For the text-containing cell, return its midpoint in (x, y) coordinate format. 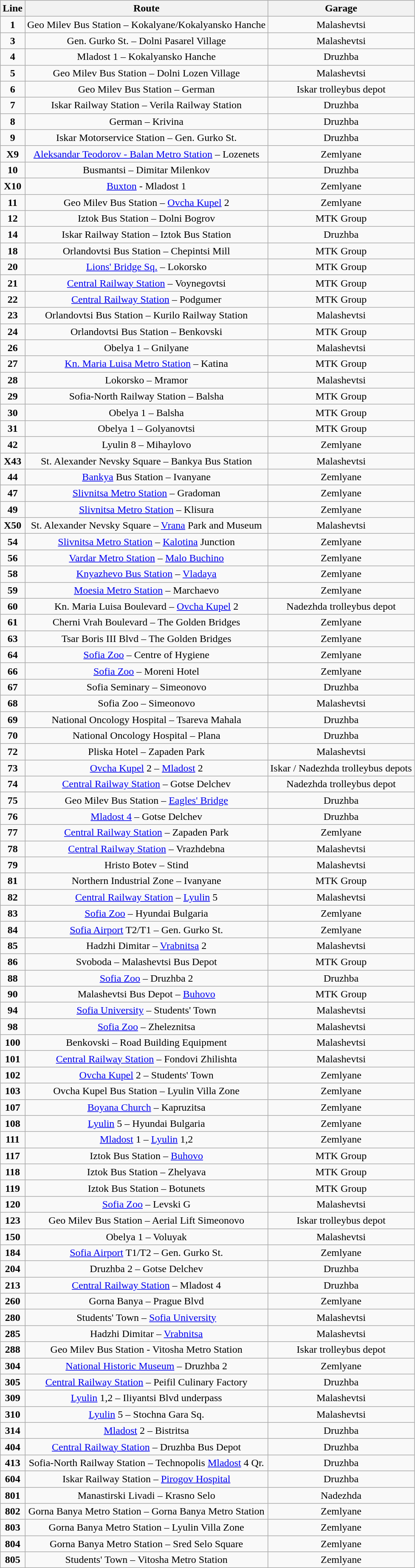
801 (13, 1495)
German – Krivina (146, 121)
56 (13, 558)
Iztok Bus Station – Botunets (146, 1188)
61 (13, 622)
27 (13, 364)
70 (13, 736)
Obelya 1 – Voluyak (146, 1237)
101 (13, 1059)
Gorna Banya Metro Station – Sred Selo Square (146, 1544)
Lions' Bridge Sq. – Lokorsko (146, 267)
118 (13, 1172)
120 (13, 1204)
Sofia-North Railway Station – Technopolis Mladost 4 Qr. (146, 1463)
Hadzhi Dimitar – Vrabnitsa 2 (146, 946)
309 (13, 1398)
Lyulin 1,2 – Iliyantsi Blvd underpass (146, 1398)
7 (13, 105)
47 (13, 493)
6 (13, 89)
100 (13, 1043)
260 (13, 1301)
Lyulin 5 – Stochna Gara Sq. (146, 1414)
Central Railway Station – Gotse Delchev (146, 784)
23 (13, 315)
88 (13, 978)
66 (13, 671)
Kn. Maria Luisa Metro Station – Katina (146, 364)
Iskar Railway Station – Pirogov Hospital (146, 1479)
Sofia-North Railway Station – Balsha (146, 396)
Line (13, 8)
St. Alexander Nevsky Square – Vrana Park and Museum (146, 526)
Sofia Zoo – Simeonovo (146, 703)
Gorna Banya Metro Station – Gorna Banya Metro Station (146, 1512)
Obelya 1 – Gnilyane (146, 348)
413 (13, 1463)
National Historic Museum – Druzhba 2 (146, 1366)
Gen. Gurko St. – Dolni Pasarel Village (146, 41)
12 (13, 219)
Orlandovtsi Bus Station – Kurilo Railway Station (146, 315)
National Oncology Hospital – Tsareva Mahala (146, 720)
8 (13, 121)
117 (13, 1156)
59 (13, 590)
288 (13, 1350)
Geo Milev Bus Station – German (146, 89)
28 (13, 380)
Sofia Zoo – Centre of Hygiene (146, 655)
Iskar Motorservice Station – Gen. Gurko St. (146, 138)
107 (13, 1107)
304 (13, 1366)
Geo Milev Bus Station – Aerial Lift Simeonovo (146, 1220)
Central Railway Station – Peifil Culinary Factory (146, 1382)
Iztok Bus Station – Zhelyava (146, 1172)
75 (13, 800)
74 (13, 784)
310 (13, 1414)
81 (13, 881)
Iskar Railway Station – Verila Railway Station (146, 105)
Benkovski – Road Building Equipment (146, 1043)
14 (13, 235)
24 (13, 332)
Orlandovtsi Bus Station – Benkovski (146, 332)
X43 (13, 461)
9 (13, 138)
69 (13, 720)
Aleksandar Teodorov - Balan Metro Station – Lozenets (146, 154)
X50 (13, 526)
Boyana Church – Kapruzitsa (146, 1107)
123 (13, 1220)
213 (13, 1285)
94 (13, 1011)
Ovcha Kupel 2 – Mladost 2 (146, 768)
3 (13, 41)
X10 (13, 186)
305 (13, 1382)
Hristo Botev – Stind (146, 865)
Druzhba 2 – Gotse Delchev (146, 1269)
Orlandovtsi Bus Station – Chepintsi Mill (146, 251)
Sofia Airport T1/T2 – Gen. Gurko St. (146, 1253)
Central Railway Station – Druzhba Bus Depot (146, 1447)
Mladost 1 – Kokalyansko Hanche (146, 57)
St. Alexander Nevsky Square – Bankya Bus Station (146, 461)
Students' Town – Vitosha Metro Station (146, 1560)
10 (13, 170)
Sofia University – Students' Town (146, 1011)
314 (13, 1430)
72 (13, 752)
54 (13, 542)
Obelya 1 – Golyanovtsi (146, 428)
Knyazhevo Bus Station – Vladaya (146, 574)
Sofia Zoo – Zheleznitsa (146, 1027)
Lyulin 8 – Mihaylovo (146, 445)
18 (13, 251)
Central Railway Station – Voynegovtsi (146, 283)
90 (13, 994)
Gorna Banya Metro Station – Lyulin Villa Zone (146, 1528)
Kn. Maria Luisa Boulevard – Ovcha Kupel 2 (146, 606)
60 (13, 606)
29 (13, 396)
Sofia Zoo – Druzhba 2 (146, 978)
1 (13, 25)
63 (13, 639)
Gorna Banya – Prague Blvd (146, 1301)
Svoboda – Malashevtsi Bus Depot (146, 962)
Pliska Hotel – Zapaden Park (146, 752)
National Oncology Hospital – Plana (146, 736)
Central Railway Station – Mladost 4 (146, 1285)
Slivnitsa Metro Station – Kalotina Junction (146, 542)
Ovcha Kupel Bus Station – Lyulin Villa Zone (146, 1091)
31 (13, 428)
21 (13, 283)
Hadzhi Dimitar – Vrabnitsa (146, 1334)
108 (13, 1123)
76 (13, 816)
803 (13, 1528)
77 (13, 833)
85 (13, 946)
Iztok Bus Station – Dolni Bogrov (146, 219)
Mladost 2 – Bistritsa (146, 1430)
68 (13, 703)
Iztok Bus Station – Buhovo (146, 1156)
Malashevtsi Bus Depot – Buhovo (146, 994)
Sofia Zoo – Hyundai Bulgaria (146, 913)
30 (13, 412)
22 (13, 299)
83 (13, 913)
Geo Milev Bus Station – Dolni Lozen Village (146, 73)
Busmantsi – Dimitar Milenkov (146, 170)
102 (13, 1075)
Obelya 1 – Balsha (146, 412)
4 (13, 57)
Moesia Metro Station – Marchaevo (146, 590)
119 (13, 1188)
64 (13, 655)
44 (13, 477)
Sofia Seminary – Simeonovo (146, 687)
805 (13, 1560)
Vardar Metro Station – Malo Buchino (146, 558)
Manastirski Livadi – Krasno Selo (146, 1495)
82 (13, 897)
Iskar Railway Station – Iztok Bus Station (146, 235)
Northern Industrial Zone – Ivanyane (146, 881)
78 (13, 849)
Central Railway Station – Zapaden Park (146, 833)
Lyulin 5 – Hyundai Bulgaria (146, 1123)
11 (13, 203)
Geo Milev Bus Station - Vitosha Metro Station (146, 1350)
Iskar / Nadezhda trolleybus depots (341, 768)
802 (13, 1512)
58 (13, 574)
20 (13, 267)
Mladost 4 – Gotse Delchev (146, 816)
Students' Town – Sofia University (146, 1317)
73 (13, 768)
Geo Milev Bus Station – Ovcha Kupel 2 (146, 203)
150 (13, 1237)
Ovcha Kupel 2 – Students' Town (146, 1075)
98 (13, 1027)
Geo Milev Bus Station – Eagles' Bridge (146, 800)
Garage (341, 8)
5 (13, 73)
Geo Milev Bus Station – Kokalyane/Kokalyansko Hanche (146, 25)
Central Railway Station – Lyulin 5 (146, 897)
86 (13, 962)
Nadezhda (341, 1495)
Slivnitsa Metro Station – Klisura (146, 510)
804 (13, 1544)
Central Railway Station – Vrazhdebna (146, 849)
280 (13, 1317)
103 (13, 1091)
26 (13, 348)
111 (13, 1140)
Central Railway Station – Fondovi Zhilishta (146, 1059)
Slivnitsa Metro Station – Gradoman (146, 493)
Tsar Boris III Blvd – The Golden Bridges (146, 639)
84 (13, 929)
67 (13, 687)
184 (13, 1253)
285 (13, 1334)
Route (146, 8)
604 (13, 1479)
Sofia Airport T2/T1 – Gen. Gurko St. (146, 929)
Mladost 1 – Lyulin 1,2 (146, 1140)
Bankya Bus Station – Ivanyane (146, 477)
404 (13, 1447)
Central Railway Station – Podgumer (146, 299)
42 (13, 445)
Sofia Zoo – Levski G (146, 1204)
Buxton - Mladost 1 (146, 186)
79 (13, 865)
Sofia Zoo – Moreni Hotel (146, 671)
204 (13, 1269)
Lokorsko – Mramor (146, 380)
Cherni Vrah Boulevard – The Golden Bridges (146, 622)
49 (13, 510)
X9 (13, 154)
